Scan for the cell matching the given text and deliver its (x, y) coordinate at center. 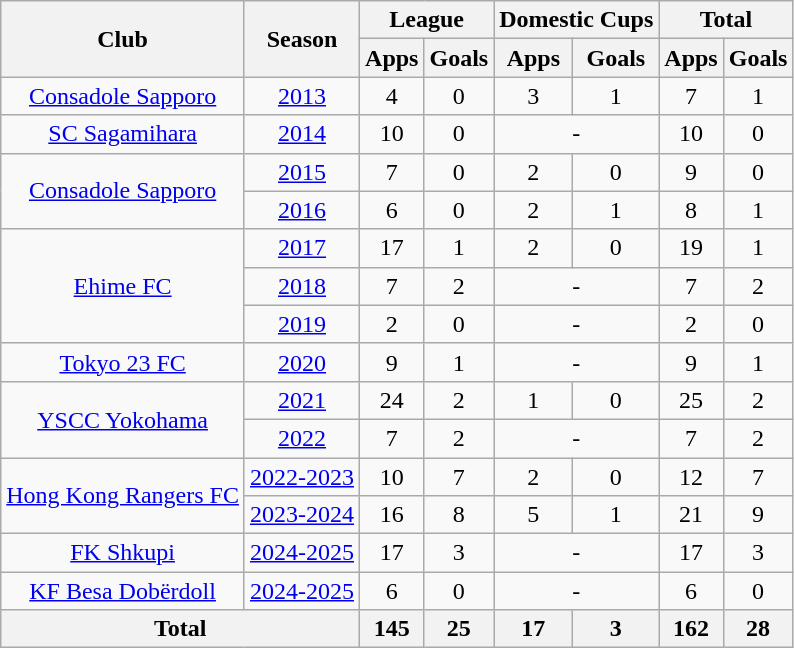
KF Besa Dobërdoll (123, 591)
16 (392, 515)
162 (691, 629)
145 (392, 629)
12 (691, 477)
5 (534, 515)
2016 (302, 210)
Club (123, 39)
2022 (302, 438)
YSCC Yokohama (123, 419)
2017 (302, 248)
SC Sagamihara (123, 134)
19 (691, 248)
Domestic Cups (576, 20)
4 (392, 96)
2021 (302, 400)
Hong Kong Rangers FC (123, 496)
2019 (302, 324)
2023-2024 (302, 515)
League (427, 20)
FK Shkupi (123, 553)
Season (302, 39)
Ehime FC (123, 286)
2014 (302, 134)
2022-2023 (302, 477)
24 (392, 400)
28 (758, 629)
21 (691, 515)
2020 (302, 362)
Tokyo 23 FC (123, 362)
2013 (302, 96)
2015 (302, 172)
2018 (302, 286)
